Provide the [x, y] coordinate of the cell's center where the given text is located.  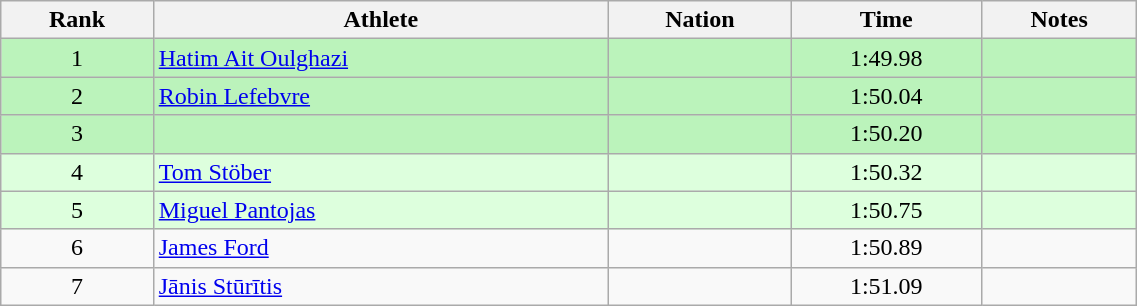
1:50.20 [886, 134]
James Ford [380, 248]
1 [77, 58]
Jānis Stūrītis [380, 286]
1:50.32 [886, 172]
Rank [77, 20]
1:51.09 [886, 286]
5 [77, 210]
Athlete [380, 20]
Time [886, 20]
1:50.75 [886, 210]
4 [77, 172]
7 [77, 286]
3 [77, 134]
Tom Stöber [380, 172]
1:50.04 [886, 96]
Notes [1058, 20]
Miguel Pantojas [380, 210]
1:49.98 [886, 58]
Nation [700, 20]
Robin Lefebvre [380, 96]
2 [77, 96]
Hatim Ait Oulghazi [380, 58]
1:50.89 [886, 248]
6 [77, 248]
